Extract the (X, Y) coordinate from the center of the cell holding the provided text.  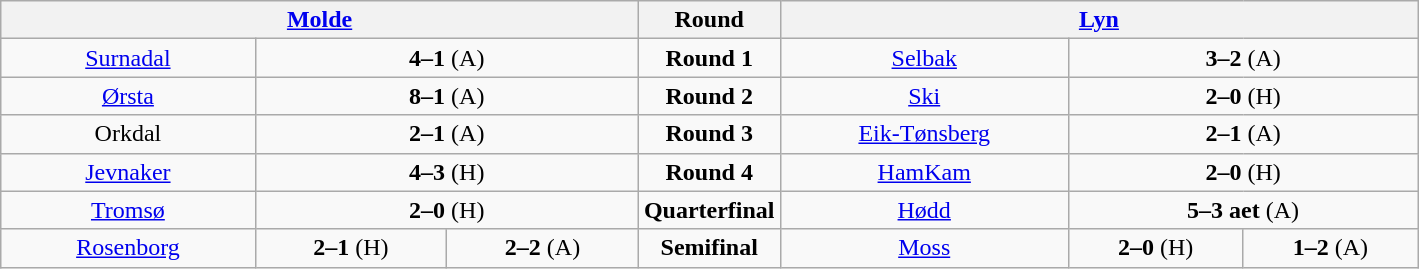
Lyn (1099, 20)
Round (709, 20)
3–2 (A) (1242, 58)
Orkdal (128, 134)
Moss (924, 248)
Ørsta (128, 96)
Round 4 (709, 172)
8–1 (A) (446, 96)
Round 2 (709, 96)
2–2 (A) (543, 248)
1–2 (A) (1330, 248)
Rosenborg (128, 248)
5–3 aet (A) (1242, 210)
Round 3 (709, 134)
2–1 (H) (351, 248)
Jevnaker (128, 172)
Molde (320, 20)
Semifinal (709, 248)
4–3 (H) (446, 172)
Surnadal (128, 58)
HamKam (924, 172)
Tromsø (128, 210)
4–1 (A) (446, 58)
Selbak (924, 58)
Ski (924, 96)
Hødd (924, 210)
Eik-Tønsberg (924, 134)
Quarterfinal (709, 210)
Round 1 (709, 58)
